Pinpoint the cell where the given text exists, returning its (x, y) midpoint coordinate. 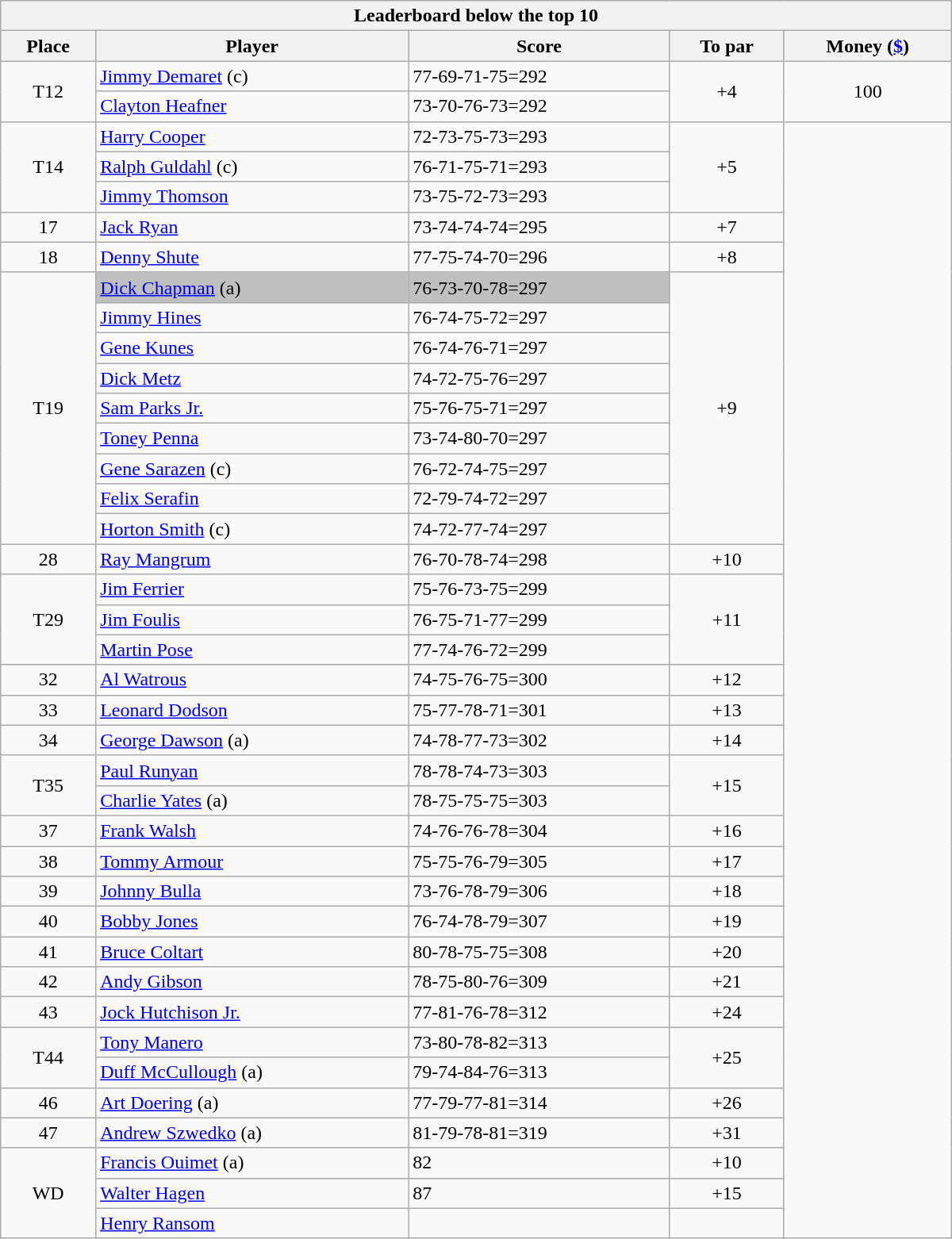
Francis Ouimet (a) (252, 1163)
Andrew Szwedko (a) (252, 1133)
Andy Gibson (252, 982)
74-75-76-75=300 (539, 680)
Jim Foulis (252, 619)
77-79-77-81=314 (539, 1103)
81-79-78-81=319 (539, 1133)
Bruce Coltart (252, 952)
78-75-80-76=309 (539, 982)
Jimmy Demaret (c) (252, 76)
87 (539, 1193)
78-75-75-75=303 (539, 800)
+5 (727, 167)
Frank Walsh (252, 830)
75-75-76-79=305 (539, 861)
+20 (727, 952)
38 (48, 861)
74-78-77-73=302 (539, 740)
Gene Sarazen (c) (252, 469)
18 (48, 257)
76-74-78-79=307 (539, 922)
74-72-77-74=297 (539, 529)
37 (48, 830)
Toney Penna (252, 439)
+9 (727, 408)
76-73-70-78=297 (539, 287)
34 (48, 740)
43 (48, 1012)
Duff McCullough (a) (252, 1072)
Gene Kunes (252, 347)
T35 (48, 785)
Martin Pose (252, 650)
Harry Cooper (252, 136)
Henry Ransom (252, 1223)
Johnny Bulla (252, 892)
+19 (727, 922)
Money ($) (868, 46)
41 (48, 952)
T19 (48, 408)
T44 (48, 1057)
100 (868, 91)
76-71-75-71=293 (539, 167)
76-74-76-71=297 (539, 347)
Jimmy Hines (252, 317)
Tommy Armour (252, 861)
77-69-71-75=292 (539, 76)
76-74-75-72=297 (539, 317)
80-78-75-75=308 (539, 952)
77-75-74-70=296 (539, 257)
40 (48, 922)
46 (48, 1103)
Denny Shute (252, 257)
17 (48, 227)
Jock Hutchison Jr. (252, 1012)
73-75-72-73=293 (539, 197)
Horton Smith (c) (252, 529)
Charlie Yates (a) (252, 800)
Art Doering (a) (252, 1103)
George Dawson (a) (252, 740)
+31 (727, 1133)
75-77-78-71=301 (539, 710)
+7 (727, 227)
Bobby Jones (252, 922)
73-76-78-79=306 (539, 892)
76-75-71-77=299 (539, 619)
Sam Parks Jr. (252, 409)
73-74-74-74=295 (539, 227)
Ralph Guldahl (c) (252, 167)
42 (48, 982)
Al Watrous (252, 680)
74-72-75-76=297 (539, 378)
76-72-74-75=297 (539, 469)
Dick Chapman (a) (252, 287)
28 (48, 559)
39 (48, 892)
82 (539, 1163)
77-81-76-78=312 (539, 1012)
To par (727, 46)
Jim Ferrier (252, 589)
Clayton Heafner (252, 106)
75-76-75-71=297 (539, 409)
72-73-75-73=293 (539, 136)
+24 (727, 1012)
Leaderboard below the top 10 (476, 16)
Place (48, 46)
74-76-76-78=304 (539, 830)
T14 (48, 167)
+17 (727, 861)
Score (539, 46)
WD (48, 1193)
+11 (727, 619)
Player (252, 46)
73-80-78-82=313 (539, 1042)
Paul Runyan (252, 770)
+8 (727, 257)
Dick Metz (252, 378)
77-74-76-72=299 (539, 650)
73-70-76-73=292 (539, 106)
+21 (727, 982)
T29 (48, 619)
79-74-84-76=313 (539, 1072)
+18 (727, 892)
72-79-74-72=297 (539, 499)
Felix Serafin (252, 499)
+14 (727, 740)
+13 (727, 710)
33 (48, 710)
Tony Manero (252, 1042)
78-78-74-73=303 (539, 770)
+26 (727, 1103)
+16 (727, 830)
32 (48, 680)
73-74-80-70=297 (539, 439)
Jimmy Thomson (252, 197)
76-70-78-74=298 (539, 559)
T12 (48, 91)
Jack Ryan (252, 227)
47 (48, 1133)
Ray Mangrum (252, 559)
+4 (727, 91)
+12 (727, 680)
Leonard Dodson (252, 710)
75-76-73-75=299 (539, 589)
+25 (727, 1057)
Walter Hagen (252, 1193)
